Return (x, y) of the center of cell containing provided text 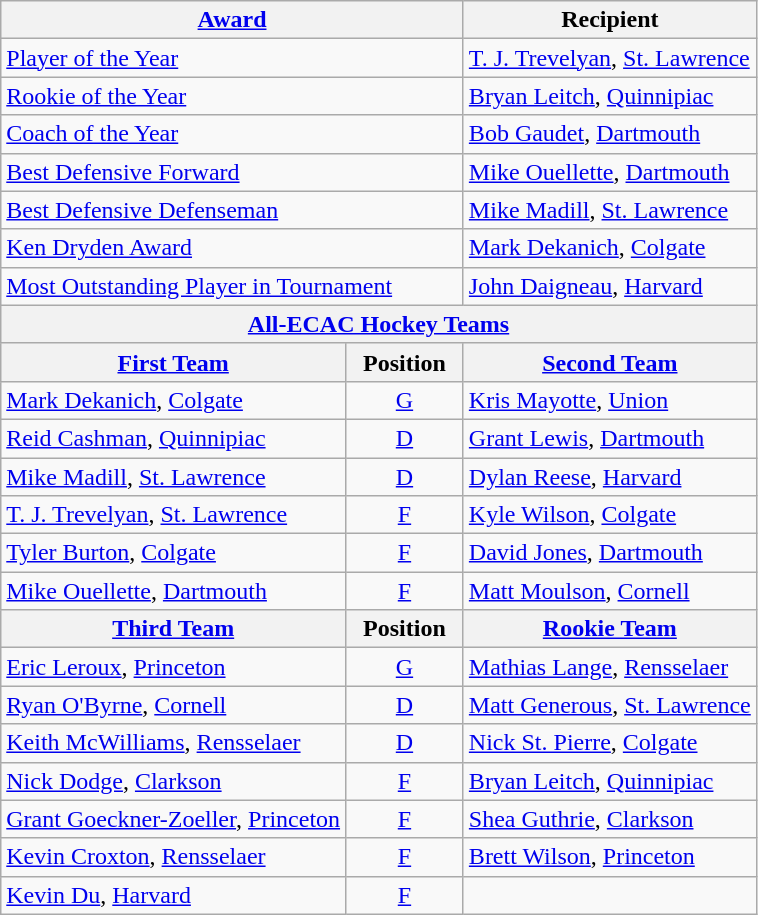
Tyler Burton, Colgate (174, 553)
Best Defensive Defenseman (232, 210)
Kris Mayotte, Union (610, 400)
Eric Leroux, Princeton (174, 667)
Kyle Wilson, Colgate (610, 515)
Kevin Du, Harvard (174, 895)
Ryan O'Byrne, Cornell (174, 705)
John Daigneau, Harvard (610, 286)
Grant Lewis, Dartmouth (610, 438)
Mathias Lange, Rensselaer (610, 667)
All-ECAC Hockey Teams (379, 324)
Nick Dodge, Clarkson (174, 781)
Grant Goeckner-Zoeller, Princeton (174, 819)
Recipient (610, 20)
Kevin Croxton, Rensselaer (174, 857)
Keith McWilliams, Rensselaer (174, 743)
Award (232, 20)
Dylan Reese, Harvard (610, 477)
Rookie of the Year (232, 96)
Bob Gaudet, Dartmouth (610, 134)
Shea Guthrie, Clarkson (610, 819)
Second Team (610, 362)
Reid Cashman, Quinnipiac (174, 438)
Third Team (174, 629)
Most Outstanding Player in Tournament (232, 286)
Nick St. Pierre, Colgate (610, 743)
Matt Moulson, Cornell (610, 591)
Player of the Year (232, 58)
Matt Generous, St. Lawrence (610, 705)
Rookie Team (610, 629)
David Jones, Dartmouth (610, 553)
Coach of the Year (232, 134)
Brett Wilson, Princeton (610, 857)
Best Defensive Forward (232, 172)
First Team (174, 362)
Ken Dryden Award (232, 248)
